Capture the cell that displays the provided text and extract its [X, Y] central coordinate. 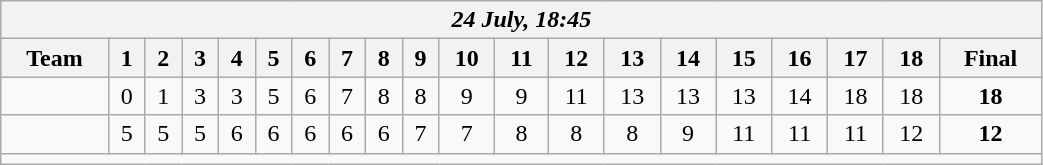
16 [800, 58]
2 [164, 58]
17 [856, 58]
10 [467, 58]
Final [990, 58]
4 [236, 58]
15 [744, 58]
Team [55, 58]
0 [126, 96]
24 July, 18:45 [522, 20]
